Provide the [x, y] coordinate of the cell's center where the given text is located.  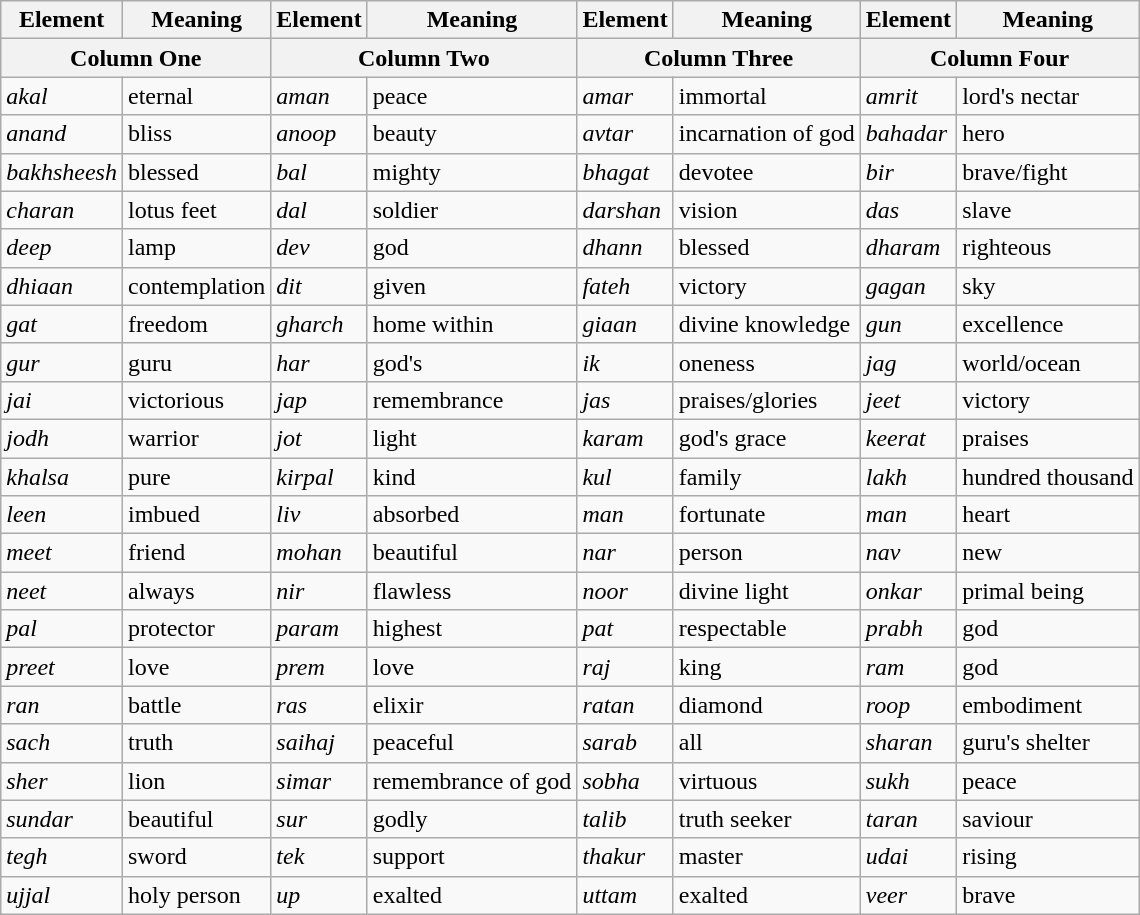
akal [62, 96]
gur [62, 362]
ras [319, 705]
tegh [62, 857]
virtuous [766, 781]
gun [908, 324]
ik [625, 362]
imbued [196, 515]
pat [625, 629]
saviour [1048, 819]
fateh [625, 286]
bliss [196, 134]
sky [1048, 286]
rising [1048, 857]
prabh [908, 629]
avtar [625, 134]
god's [472, 362]
Column Four [1000, 58]
bhagat [625, 172]
always [196, 591]
dharam [908, 248]
gat [62, 324]
keerat [908, 438]
fortunate [766, 515]
light [472, 438]
all [766, 743]
gagan [908, 286]
liv [319, 515]
heart [1048, 515]
excellence [1048, 324]
truth seeker [766, 819]
deep [62, 248]
devotee [766, 172]
bakhsheesh [62, 172]
sundar [62, 819]
udai [908, 857]
jeet [908, 400]
bal [319, 172]
dal [319, 210]
primal being [1048, 591]
elixir [472, 705]
oneness [766, 362]
tek [319, 857]
hundred thousand [1048, 477]
support [472, 857]
sur [319, 819]
amar [625, 96]
meet [62, 553]
eternal [196, 96]
jap [319, 400]
victorious [196, 400]
nar [625, 553]
holy person [196, 895]
har [319, 362]
dhiaan [62, 286]
new [1048, 553]
gharch [319, 324]
kind [472, 477]
veer [908, 895]
highest [472, 629]
sarab [625, 743]
contemplation [196, 286]
given [472, 286]
flawless [472, 591]
family [766, 477]
god's grace [766, 438]
jag [908, 362]
sher [62, 781]
charan [62, 210]
battle [196, 705]
lamp [196, 248]
freedom [196, 324]
raj [625, 667]
Column One [136, 58]
prem [319, 667]
brave/fight [1048, 172]
respectable [766, 629]
brave [1048, 895]
ratan [625, 705]
warrior [196, 438]
darshan [625, 210]
anand [62, 134]
talib [625, 819]
dit [319, 286]
anoop [319, 134]
sword [196, 857]
friend [196, 553]
das [908, 210]
peaceful [472, 743]
sobha [625, 781]
leen [62, 515]
soldier [472, 210]
slave [1048, 210]
dhann [625, 248]
godly [472, 819]
guru [196, 362]
onkar [908, 591]
king [766, 667]
protector [196, 629]
divine light [766, 591]
incarnation of god [766, 134]
praises [1048, 438]
ujjal [62, 895]
noor [625, 591]
truth [196, 743]
saihaj [319, 743]
uttam [625, 895]
remembrance [472, 400]
embodiment [1048, 705]
master [766, 857]
lakh [908, 477]
person [766, 553]
divine knowledge [766, 324]
nav [908, 553]
hero [1048, 134]
vision [766, 210]
jot [319, 438]
simar [319, 781]
lotus feet [196, 210]
giaan [625, 324]
sukh [908, 781]
jai [62, 400]
Column Two [424, 58]
param [319, 629]
diamond [766, 705]
preet [62, 667]
lord's nectar [1048, 96]
mighty [472, 172]
kul [625, 477]
pure [196, 477]
amrit [908, 96]
dev [319, 248]
beauty [472, 134]
guru's shelter [1048, 743]
ran [62, 705]
mohan [319, 553]
immortal [766, 96]
praises/glories [766, 400]
world/ocean [1048, 362]
ram [908, 667]
lion [196, 781]
Column Three [718, 58]
up [319, 895]
sach [62, 743]
khalsa [62, 477]
jodh [62, 438]
taran [908, 819]
bir [908, 172]
nir [319, 591]
home within [472, 324]
righteous [1048, 248]
roop [908, 705]
absorbed [472, 515]
pal [62, 629]
sharan [908, 743]
aman [319, 96]
thakur [625, 857]
kirpal [319, 477]
jas [625, 400]
karam [625, 438]
neet [62, 591]
bahadar [908, 134]
remembrance of god [472, 781]
